Detect which cell encompasses the target text, then output its (x, y) center coordinate. 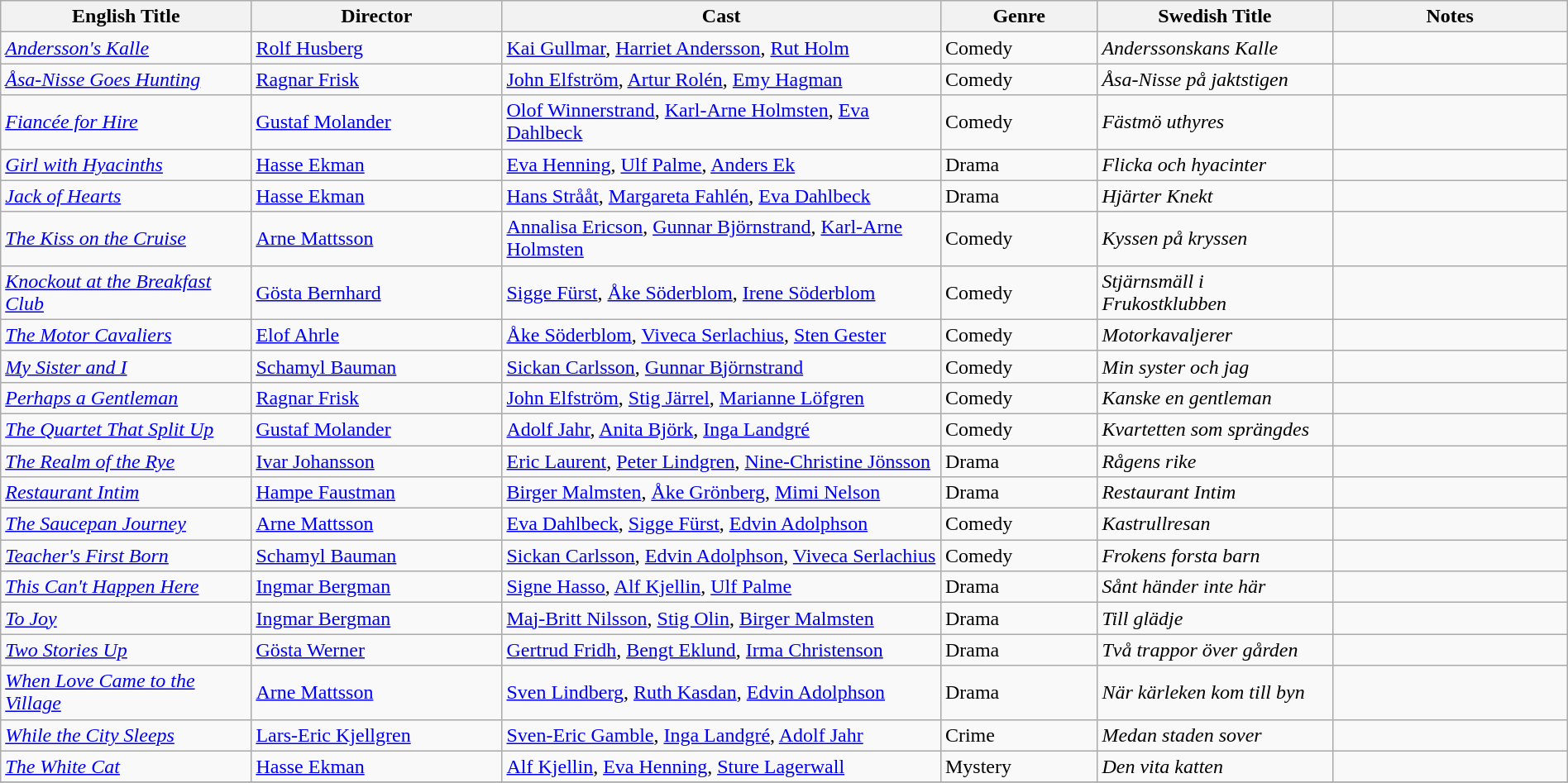
Medan staden sover (1215, 735)
Eric Laurent, Peter Lindgren, Nine-Christine Jönsson (721, 461)
Kastrullresan (1215, 524)
Rågens rike (1215, 461)
Mystery (1019, 766)
Flicka och hyacinter (1215, 165)
Director (377, 17)
Sickan Carlsson, Edvin Adolphson, Viveca Serlachius (721, 556)
English Title (126, 17)
Kyssen på kryssen (1215, 238)
Sånt händer inte här (1215, 587)
Kanske en gentleman (1215, 398)
Sven-Eric Gamble, Inga Landgré, Adolf Jahr (721, 735)
Hans Strååt, Margareta Fahlén, Eva Dahlbeck (721, 196)
The Quartet That Split Up (126, 429)
Signe Hasso, Alf Kjellin, Ulf Palme (721, 587)
The Saucepan Journey (126, 524)
Rolf Husberg (377, 48)
This Can't Happen Here (126, 587)
Cast (721, 17)
Till glädje (1215, 618)
När kärleken kom till byn (1215, 693)
Åke Söderblom, Viveca Serlachius, Sten Gester (721, 335)
Elof Ahrle (377, 335)
Gösta Bernhard (377, 293)
Andersson's Kalle (126, 48)
Fiancée for Hire (126, 122)
Sigge Fürst, Åke Söderblom, Irene Söderblom (721, 293)
Maj-Britt Nilsson, Stig Olin, Birger Malmsten (721, 618)
Two Stories Up (126, 650)
The Kiss on the Cruise (126, 238)
Gösta Werner (377, 650)
Gertrud Fridh, Bengt Eklund, Irma Christenson (721, 650)
Swedish Title (1215, 17)
Kvartetten som sprängdes (1215, 429)
Jack of Hearts (126, 196)
Två trappor över gården (1215, 650)
My Sister and I (126, 366)
John Elfström, Artur Rolén, Emy Hagman (721, 79)
The White Cat (126, 766)
Fästmö uthyres (1215, 122)
Eva Henning, Ulf Palme, Anders Ek (721, 165)
The Realm of the Rye (126, 461)
Kai Gullmar, Harriet Andersson, Rut Holm (721, 48)
Stjärnsmäll i Frukostklubben (1215, 293)
Alf Kjellin, Eva Henning, Sture Lagerwall (721, 766)
Perhaps a Gentleman (126, 398)
When Love Came to the Village (126, 693)
To Joy (126, 618)
Olof Winnerstrand, Karl-Arne Holmsten, Eva Dahlbeck (721, 122)
Birger Malmsten, Åke Grönberg, Mimi Nelson (721, 493)
Ivar Johansson (377, 461)
Sven Lindberg, Ruth Kasdan, Edvin Adolphson (721, 693)
Notes (1450, 17)
Adolf Jahr, Anita Björk, Inga Landgré (721, 429)
Frokens forsta barn (1215, 556)
Girl with Hyacinths (126, 165)
Åsa-Nisse Goes Hunting (126, 79)
Lars-Eric Kjellgren (377, 735)
Åsa-Nisse på jaktstigen (1215, 79)
While the City Sleeps (126, 735)
Teacher's First Born (126, 556)
Sickan Carlsson, Gunnar Björnstrand (721, 366)
Knockout at the Breakfast Club (126, 293)
Eva Dahlbeck, Sigge Fürst, Edvin Adolphson (721, 524)
Den vita katten (1215, 766)
The Motor Cavaliers (126, 335)
Annalisa Ericson, Gunnar Björnstrand, Karl-Arne Holmsten (721, 238)
Motorkavaljerer (1215, 335)
Anderssonskans Kalle (1215, 48)
Hampe Faustman (377, 493)
Min syster och jag (1215, 366)
Hjärter Knekt (1215, 196)
John Elfström, Stig Järrel, Marianne Löfgren (721, 398)
Crime (1019, 735)
Genre (1019, 17)
